Pinpoint the cell where the given text exists, returning its (X, Y) midpoint coordinate. 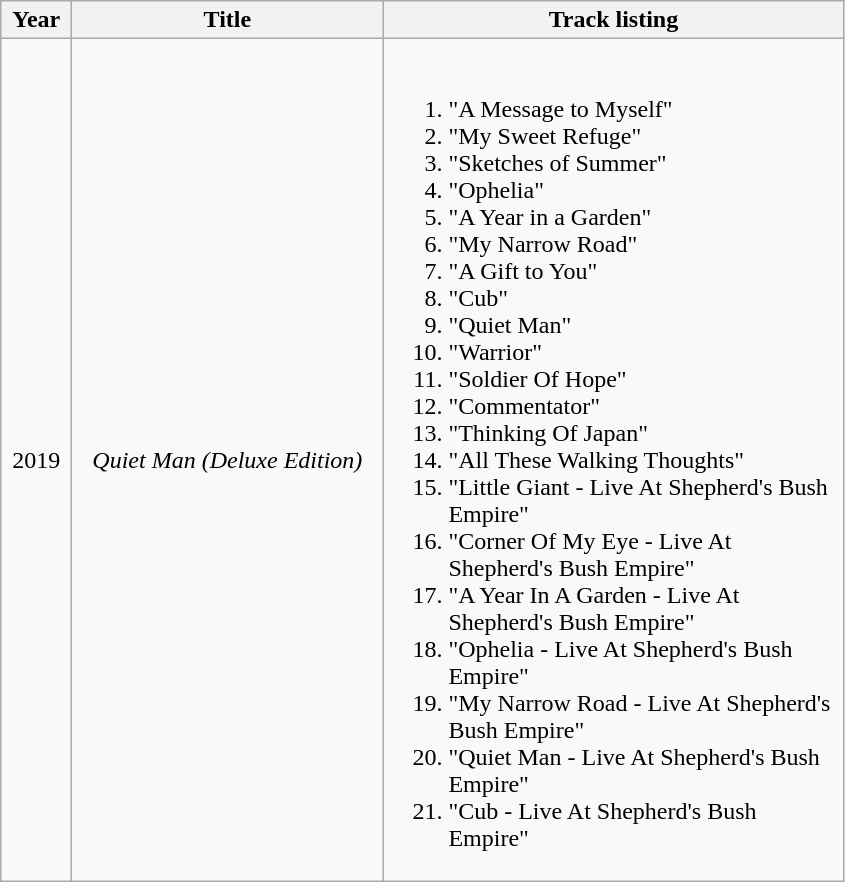
Track listing (614, 20)
Year (36, 20)
2019 (36, 460)
Quiet Man (Deluxe Edition) (228, 460)
Title (228, 20)
